Scan for the cell matching the given text and deliver its (X, Y) coordinate at center. 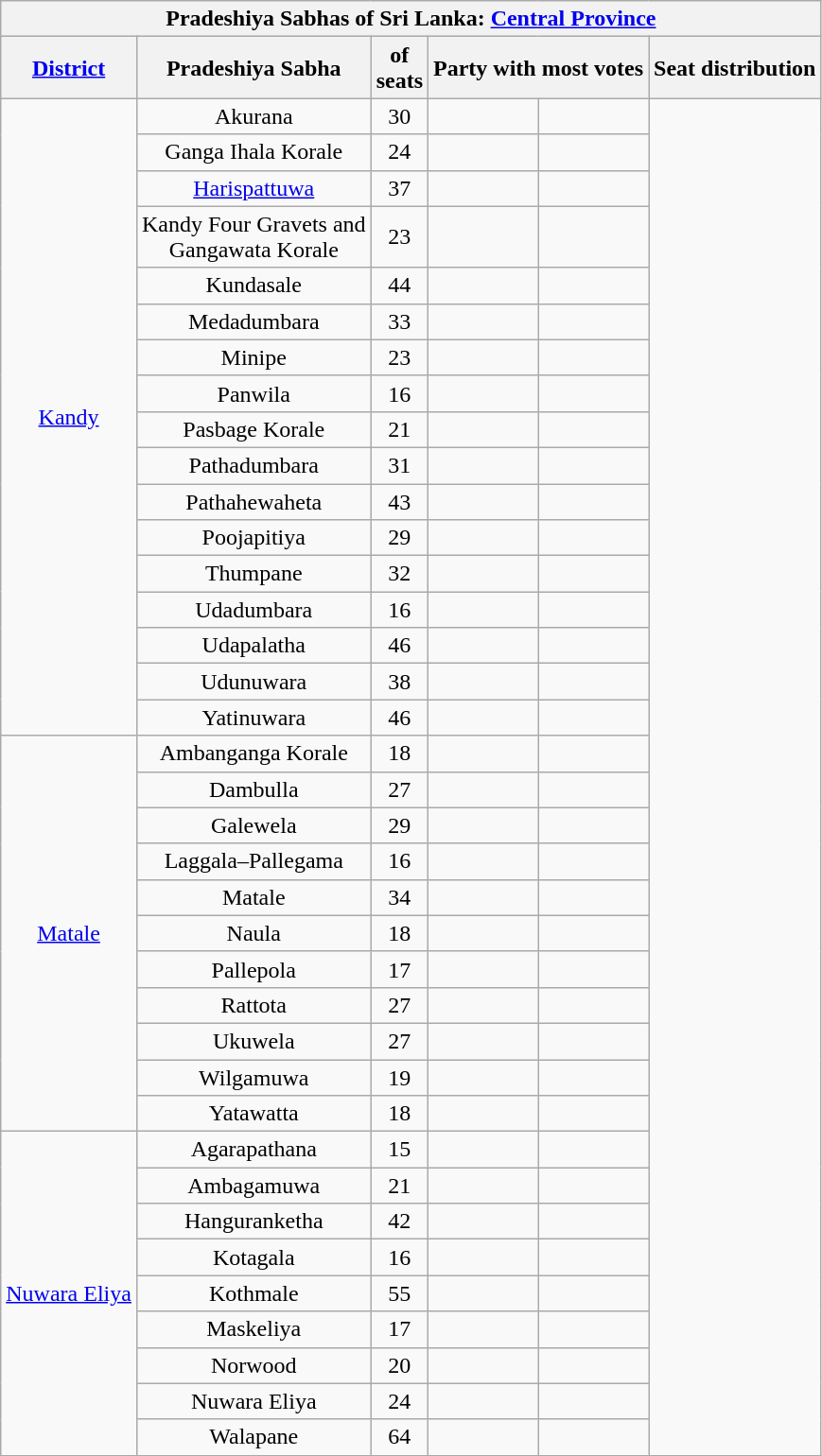
Pradeshiya Sabha (254, 68)
Pathahewaheta (254, 502)
Medadumbara (254, 321)
Udunuwara (254, 682)
Akurana (254, 116)
Dambulla (254, 789)
38 (399, 682)
15 (399, 1150)
30 (399, 116)
64 (399, 1437)
20 (399, 1365)
Laggala–Pallegama (254, 861)
District (69, 68)
19 (399, 1077)
Yatinuwara (254, 718)
34 (399, 897)
Party with most votes (539, 68)
Kandy (69, 417)
Galewela (254, 825)
31 (399, 465)
Wilgamuwa (254, 1077)
43 (399, 502)
ofseats (399, 68)
Maskeliya (254, 1329)
Thumpane (254, 574)
32 (399, 574)
Kotagala (254, 1257)
Poojapitiya (254, 538)
Pasbage Korale (254, 429)
Hanguranketha (254, 1222)
Pathadumbara (254, 465)
33 (399, 321)
Yatawatta (254, 1114)
Naula (254, 933)
Pradeshiya Sabhas of Sri Lanka: Central Province (411, 19)
Walapane (254, 1437)
Kundasale (254, 286)
Norwood (254, 1365)
Agarapathana (254, 1150)
Rattota (254, 1005)
55 (399, 1293)
37 (399, 188)
Seat distribution (735, 68)
Ganga Ihala Korale (254, 152)
Udadumbara (254, 610)
Ambanganga Korale (254, 754)
Panwila (254, 393)
Kandy Four Gravets andGangawata Korale (254, 236)
44 (399, 286)
42 (399, 1222)
Minipe (254, 357)
Udapalatha (254, 646)
Pallepola (254, 969)
Harispattuwa (254, 188)
Ukuwela (254, 1041)
Ambagamuwa (254, 1186)
Kothmale (254, 1293)
